For the text-containing cell, return its midpoint in [X, Y] coordinate format. 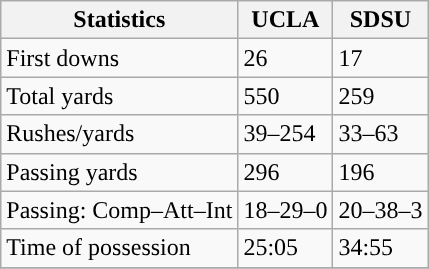
Statistics [120, 20]
20–38–3 [380, 210]
UCLA [286, 20]
39–254 [286, 134]
Passing: Comp–Att–Int [120, 210]
First downs [120, 58]
17 [380, 58]
Time of possession [120, 248]
26 [286, 58]
SDSU [380, 20]
34:55 [380, 248]
Rushes/yards [120, 134]
33–63 [380, 134]
296 [286, 172]
196 [380, 172]
25:05 [286, 248]
Passing yards [120, 172]
550 [286, 96]
18–29–0 [286, 210]
259 [380, 96]
Total yards [120, 96]
